Search for the cell housing the specified text and yield its (x, y) center coordinate. 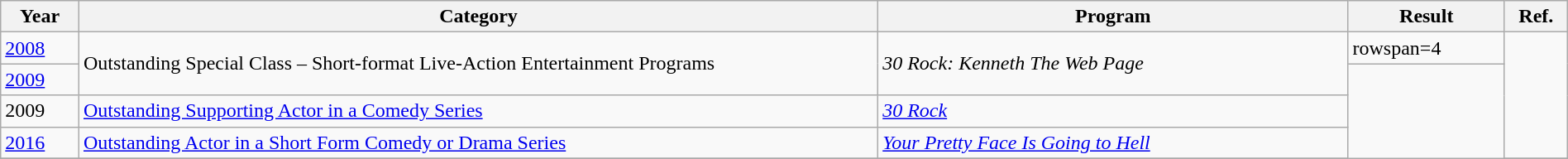
Outstanding Special Class – Short-format Live-Action Entertainment Programs (478, 64)
30 Rock: Kenneth The Web Page (1113, 64)
Your Pretty Face Is Going to Hell (1113, 142)
Result (1426, 17)
2008 (40, 48)
2016 (40, 142)
Category (478, 17)
Program (1113, 17)
Outstanding Actor in a Short Form Comedy or Drama Series (478, 142)
Ref. (1536, 17)
Outstanding Supporting Actor in a Comedy Series (478, 111)
30 Rock (1113, 111)
Year (40, 17)
rowspan=4 (1426, 48)
